Capture the cell that displays the provided text and extract its (X, Y) central coordinate. 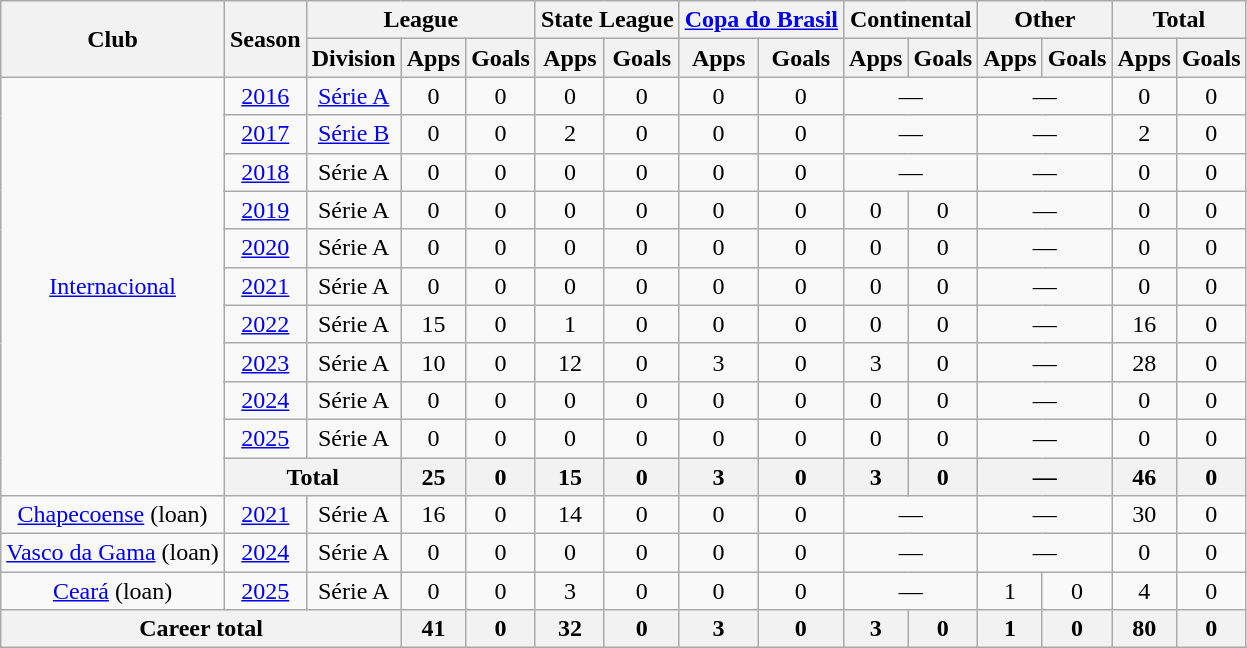
Vasco da Gama (loan) (113, 553)
46 (1144, 477)
2016 (265, 96)
2022 (265, 324)
Season (265, 39)
4 (1144, 591)
Internacional (113, 286)
28 (1144, 362)
Other (1045, 20)
2020 (265, 248)
30 (1144, 515)
2018 (265, 172)
Chapecoense (loan) (113, 515)
Série B (354, 134)
Club (113, 39)
Ceará (loan) (113, 591)
10 (433, 362)
2019 (265, 210)
Continental (911, 20)
80 (1144, 629)
State League (607, 20)
Career total (201, 629)
14 (570, 515)
12 (570, 362)
41 (433, 629)
2017 (265, 134)
Division (354, 58)
32 (570, 629)
League (420, 20)
2023 (265, 362)
25 (433, 477)
Copa do Brasil (761, 20)
